Identify which cell holds the provided text, then report its [x, y] central coordinate. 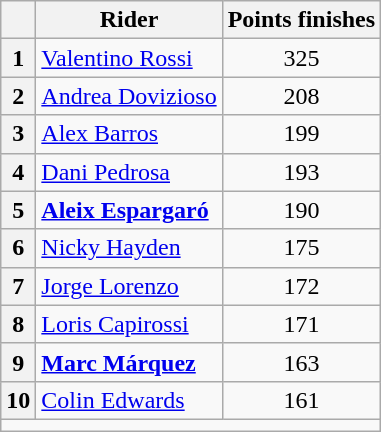
Aleix Espargaró [129, 210]
8 [18, 324]
1 [18, 58]
Dani Pedrosa [129, 172]
208 [301, 96]
6 [18, 248]
175 [301, 248]
3 [18, 134]
Loris Capirossi [129, 324]
Alex Barros [129, 134]
172 [301, 286]
163 [301, 362]
2 [18, 96]
Points finishes [301, 20]
4 [18, 172]
Nicky Hayden [129, 248]
5 [18, 210]
9 [18, 362]
Marc Márquez [129, 362]
10 [18, 400]
Jorge Lorenzo [129, 286]
7 [18, 286]
161 [301, 400]
Andrea Dovizioso [129, 96]
325 [301, 58]
171 [301, 324]
193 [301, 172]
Colin Edwards [129, 400]
190 [301, 210]
Valentino Rossi [129, 58]
Rider [129, 20]
199 [301, 134]
